Locate the cell with the specified text and output its (x, y) center coordinate. 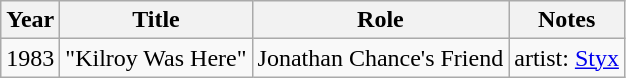
artist: Styx (567, 58)
Jonathan Chance's Friend (380, 58)
Year (30, 20)
"Kilroy Was Here" (156, 58)
1983 (30, 58)
Role (380, 20)
Title (156, 20)
Notes (567, 20)
